Return (X, Y) of the center of cell containing provided text 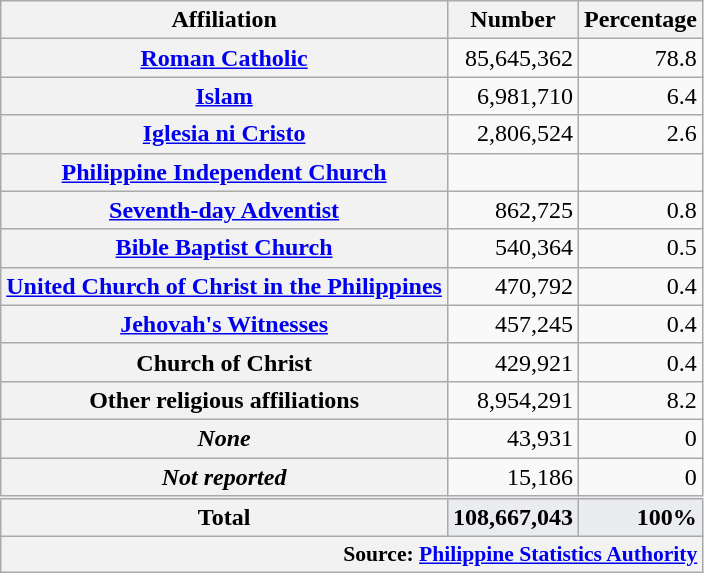
Jehovah's Witnesses (224, 324)
108,667,043 (512, 517)
8,954,291 (512, 400)
2,806,524 (512, 134)
Bible Baptist Church (224, 248)
Church of Christ (224, 362)
6.4 (641, 96)
United Church of Christ in the Philippines (224, 286)
Source: Philippine Statistics Authority (352, 555)
6,981,710 (512, 96)
Other religious affiliations (224, 400)
Iglesia ni Cristo (224, 134)
2.6 (641, 134)
Roman Catholic (224, 58)
Islam (224, 96)
15,186 (512, 478)
Percentage (641, 20)
429,921 (512, 362)
None (224, 438)
85,645,362 (512, 58)
Total (224, 517)
100% (641, 517)
43,931 (512, 438)
470,792 (512, 286)
Philippine Independent Church (224, 172)
862,725 (512, 210)
Affiliation (224, 20)
0.8 (641, 210)
Seventh-day Adventist (224, 210)
8.2 (641, 400)
540,364 (512, 248)
0.5 (641, 248)
Number (512, 20)
78.8 (641, 58)
Not reported (224, 478)
457,245 (512, 324)
